From the cell containing the given text, extract its center point as (X, Y) coordinate. 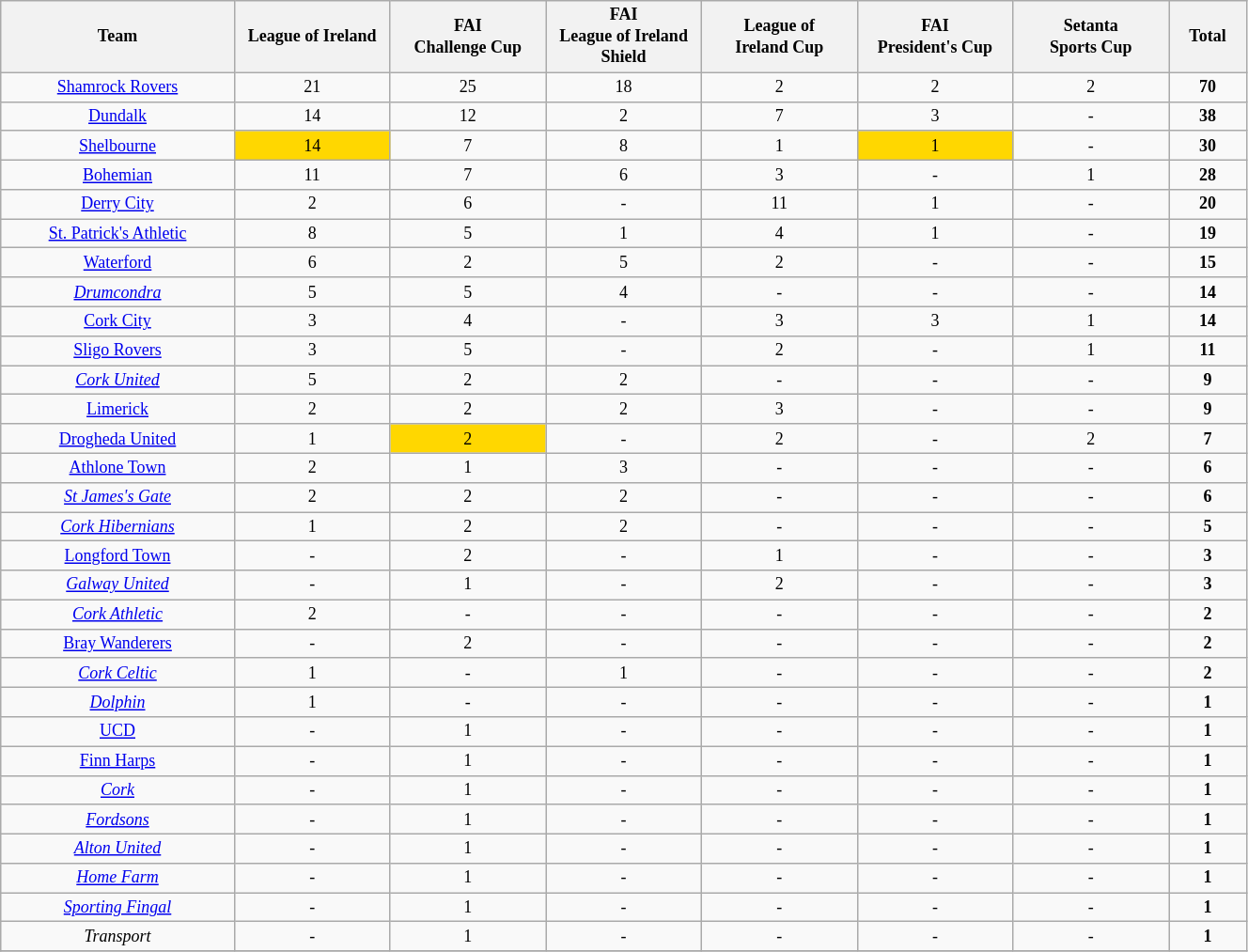
Limerick (118, 410)
Drogheda United (118, 438)
Transport (118, 936)
Cork Athletic (118, 615)
FAI President's Cup (935, 37)
Derry City (118, 205)
Cork City (118, 321)
Cork Hibernians (118, 526)
League of Ireland (312, 37)
70 (1209, 86)
Fordsons (118, 819)
25 (468, 86)
Shamrock Rovers (118, 86)
Galway United (118, 585)
Waterford (118, 263)
Cork (118, 789)
30 (1209, 145)
Shelbourne (118, 145)
League of Ireland Cup (779, 37)
St. Patrick's Athletic (118, 233)
Drumcondra (118, 291)
Alton United (118, 848)
Athlone Town (118, 468)
FAI League of Ireland Shield (624, 37)
Bohemian (118, 175)
28 (1209, 175)
19 (1209, 233)
Sporting Fingal (118, 908)
FAI Challenge Cup (468, 37)
Home Farm (118, 878)
21 (312, 86)
38 (1209, 117)
Sligo Rovers (118, 350)
18 (624, 86)
15 (1209, 263)
Setanta Sports Cup (1091, 37)
Longford Town (118, 556)
Dolphin (118, 703)
Finn Harps (118, 761)
Team (118, 37)
Cork United (118, 380)
UCD (118, 731)
Total (1209, 37)
12 (468, 117)
Cork Celtic (118, 673)
St James's Gate (118, 496)
Dundalk (118, 117)
20 (1209, 205)
Bray Wanderers (118, 643)
